Determine the [X, Y] coordinate at the center of the cell enclosing the given text.  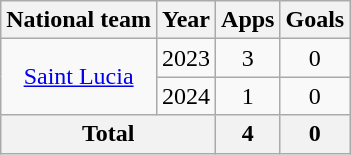
Saint Lucia [79, 77]
Goals [315, 20]
3 [248, 58]
Year [186, 20]
1 [248, 96]
2023 [186, 58]
National team [79, 20]
Apps [248, 20]
Total [108, 134]
2024 [186, 96]
4 [248, 134]
